Pinpoint the cell where the given text exists, returning its (X, Y) midpoint coordinate. 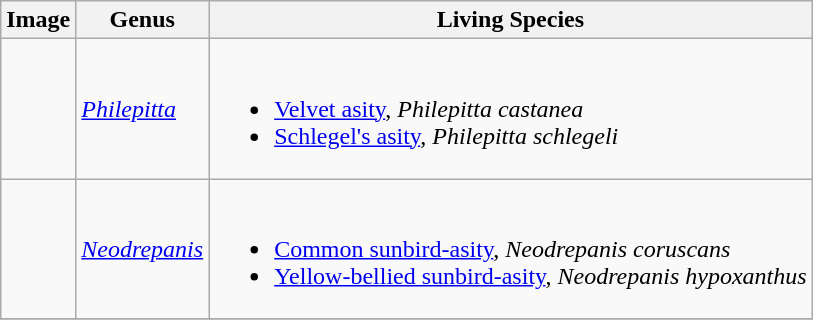
Velvet asity, Philepitta castaneaSchlegel's asity, Philepitta schlegeli (510, 109)
Common sunbird-asity, Neodrepanis coruscansYellow-bellied sunbird-asity, Neodrepanis hypoxanthus (510, 249)
Genus (142, 20)
Philepitta (142, 109)
Neodrepanis (142, 249)
Image (38, 20)
Living Species (510, 20)
